Pinpoint the cell where the given text exists, returning its [X, Y] midpoint coordinate. 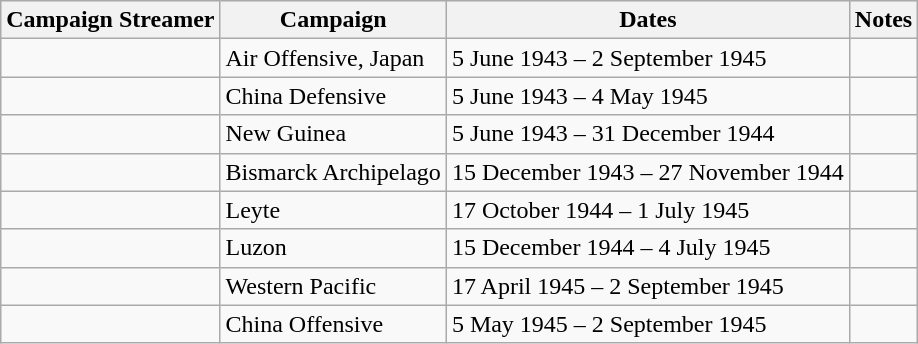
Dates [648, 20]
5 June 1943 – 31 December 1944 [648, 134]
17 October 1944 – 1 July 1945 [648, 210]
China Offensive [333, 324]
15 December 1943 – 27 November 1944 [648, 172]
Luzon [333, 248]
Campaign [333, 20]
5 June 1943 – 4 May 1945 [648, 96]
Campaign Streamer [110, 20]
Bismarck Archipelago [333, 172]
New Guinea [333, 134]
17 April 1945 – 2 September 1945 [648, 286]
Notes [883, 20]
Western Pacific [333, 286]
Leyte [333, 210]
Air Offensive, Japan [333, 58]
5 May 1945 – 2 September 1945 [648, 324]
China Defensive [333, 96]
15 December 1944 – 4 July 1945 [648, 248]
5 June 1943 – 2 September 1945 [648, 58]
